Identify which cell holds the provided text, then report its (X, Y) central coordinate. 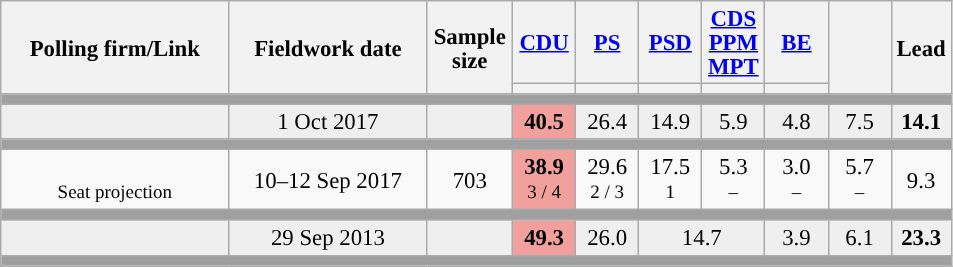
Sample size (470, 48)
703 (470, 180)
5.3– (734, 180)
26.4 (608, 122)
Seat projection (115, 180)
Lead (921, 48)
5.9 (734, 122)
4.8 (796, 122)
14.1 (921, 122)
3.9 (796, 238)
Polling firm/Link (115, 48)
CDSPPMMPT (734, 42)
17.51 (670, 180)
PSD (670, 42)
9.3 (921, 180)
Fieldwork date (328, 48)
14.9 (670, 122)
PS (608, 42)
10–12 Sep 2017 (328, 180)
14.7 (702, 238)
1 Oct 2017 (328, 122)
BE (796, 42)
3.0– (796, 180)
7.5 (860, 122)
40.5 (544, 122)
5.7– (860, 180)
26.0 (608, 238)
29.62 / 3 (608, 180)
23.3 (921, 238)
CDU (544, 42)
29 Sep 2013 (328, 238)
6.1 (860, 238)
38.93 / 4 (544, 180)
49.3 (544, 238)
